Pinpoint the cell where the given text exists, returning its [X, Y] midpoint coordinate. 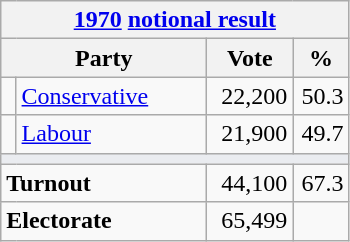
21,900 [250, 134]
Party [104, 58]
Conservative [112, 96]
1970 notional result [175, 20]
% [321, 58]
Labour [112, 134]
Turnout [104, 183]
49.7 [321, 134]
22,200 [250, 96]
Electorate [104, 221]
67.3 [321, 183]
65,499 [250, 221]
44,100 [250, 183]
50.3 [321, 96]
Vote [250, 58]
